Search for the cell housing the specified text and yield its [x, y] center coordinate. 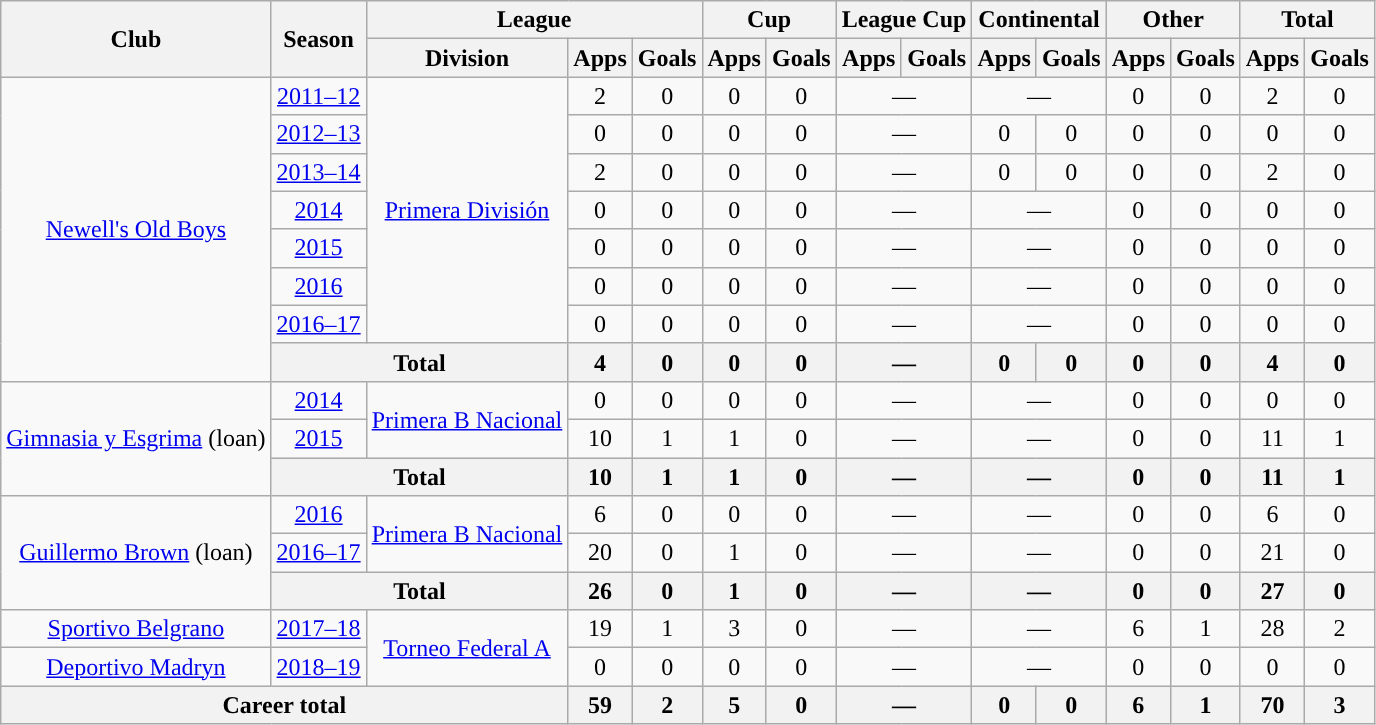
Gimnasia y Esgrima (loan) [136, 438]
Career total [284, 705]
21 [1272, 553]
5 [734, 705]
20 [600, 553]
League [534, 20]
Newell's Old Boys [136, 229]
59 [600, 705]
League Cup [904, 20]
Primera División [467, 210]
28 [1272, 629]
26 [600, 591]
2017–18 [318, 629]
Guillermo Brown (loan) [136, 553]
Season [318, 39]
Torneo Federal A [467, 648]
19 [600, 629]
Cup [769, 20]
2018–19 [318, 667]
2013–14 [318, 172]
Club [136, 39]
70 [1272, 705]
Deportivo Madryn [136, 667]
27 [1272, 591]
Continental [1039, 20]
Division [467, 58]
Other [1173, 20]
2011–12 [318, 96]
2012–13 [318, 134]
Sportivo Belgrano [136, 629]
